Scan for the cell matching the given text and deliver its (x, y) coordinate at center. 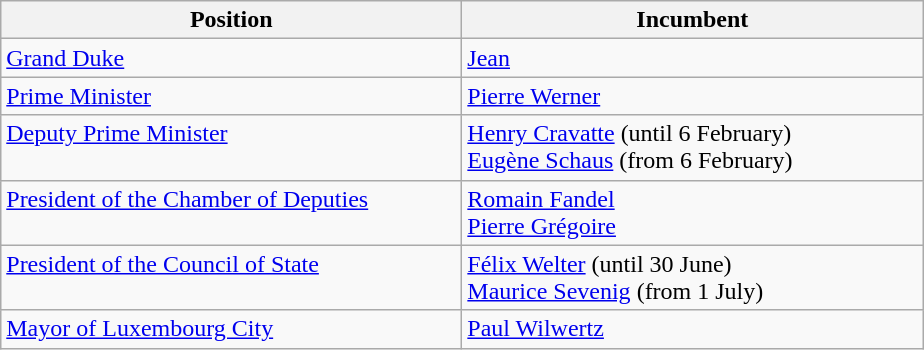
Deputy Prime Minister (232, 148)
President of the Chamber of Deputies (232, 212)
Jean (692, 58)
Félix Welter (until 30 June) Maurice Sevenig (from 1 July) (692, 278)
Pierre Werner (692, 96)
President of the Council of State (232, 278)
Position (232, 20)
Prime Minister (232, 96)
Paul Wilwertz (692, 329)
Incumbent (692, 20)
Mayor of Luxembourg City (232, 329)
Grand Duke (232, 58)
Henry Cravatte (until 6 February) Eugène Schaus (from 6 February) (692, 148)
Romain Fandel Pierre Grégoire (692, 212)
